Determine the [X, Y] coordinate at the center of the cell enclosing the given text.  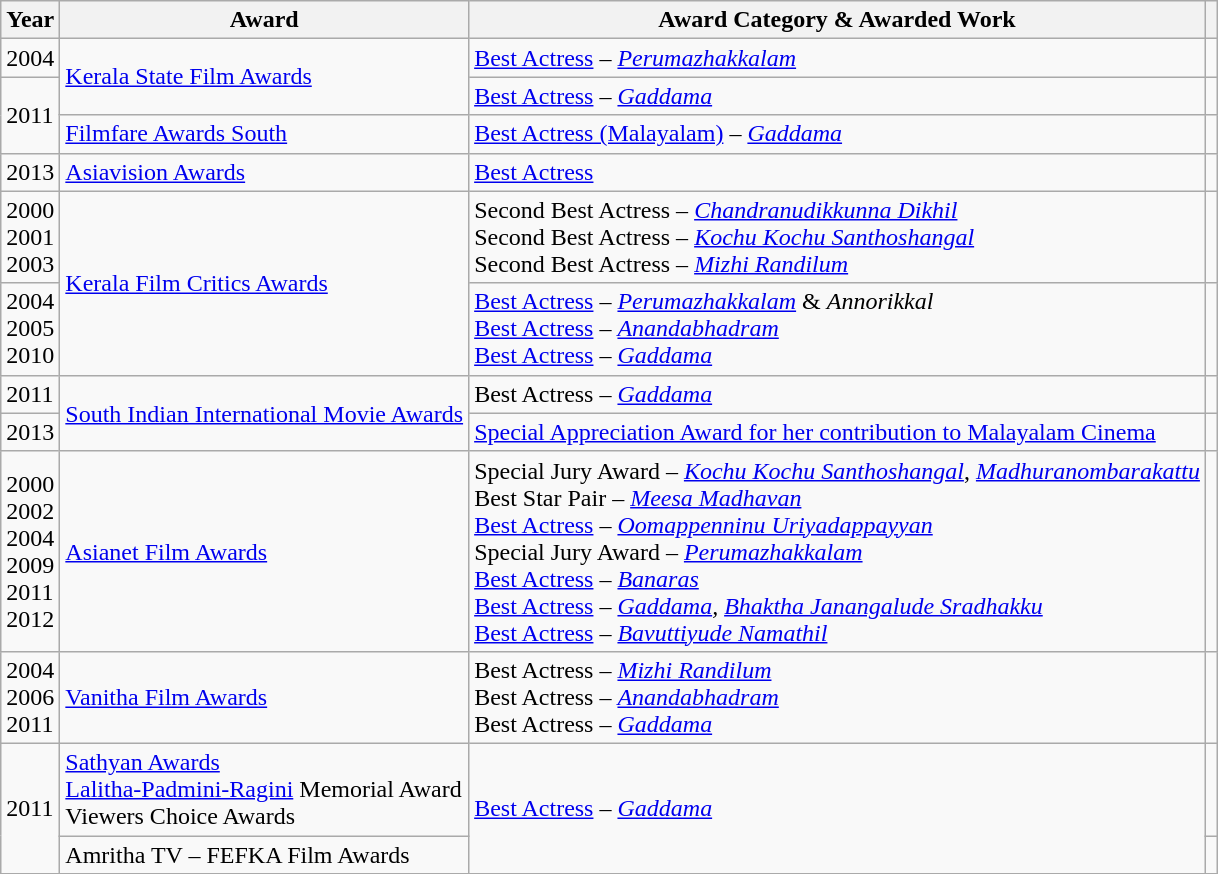
Best Actress [838, 172]
Filmfare Awards South [264, 134]
200420062011 [30, 697]
Kerala State Film Awards [264, 77]
Best Actress – Perumazhakkalam & AnnorikkalBest Actress – AnandabhadramBest Actress – Gaddama [838, 329]
Kerala Film Critics Awards [264, 283]
Amritha TV – FEFKA Film Awards [264, 855]
Vanitha Film Awards [264, 697]
Best Actress – Mizhi RandilumBest Actress – AnandabhadramBest Actress – Gaddama [838, 697]
Asiavision Awards [264, 172]
Sathyan AwardsLalitha-Padmini-Ragini Memorial AwardViewers Choice Awards [264, 789]
Asianet Film Awards [264, 551]
200020012003 [30, 237]
Special Appreciation Award for her contribution to Malayalam Cinema [838, 432]
200020022004200920112012 [30, 551]
200420052010 [30, 329]
Year [30, 20]
South Indian International Movie Awards [264, 413]
2004 [30, 58]
Award [264, 20]
Award Category & Awarded Work [838, 20]
Best Actress (Malayalam) – Gaddama [838, 134]
Second Best Actress – Chandranudikkunna Dikhil Second Best Actress – Kochu Kochu SanthoshangalSecond Best Actress – Mizhi Randilum [838, 237]
Best Actress – Perumazhakkalam [838, 58]
